Locate the cell with the specified text and output its (X, Y) center coordinate. 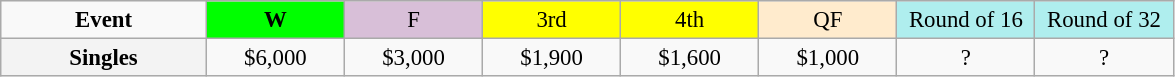
3rd (552, 20)
4th (690, 20)
$1,000 (828, 58)
$1,900 (552, 58)
Event (104, 20)
$6,000 (275, 58)
$1,600 (690, 58)
$3,000 (413, 58)
Round of 16 (966, 20)
Singles (104, 58)
Round of 32 (1104, 20)
W (275, 20)
F (413, 20)
QF (828, 20)
